Scan for the cell matching the given text and deliver its [x, y] coordinate at center. 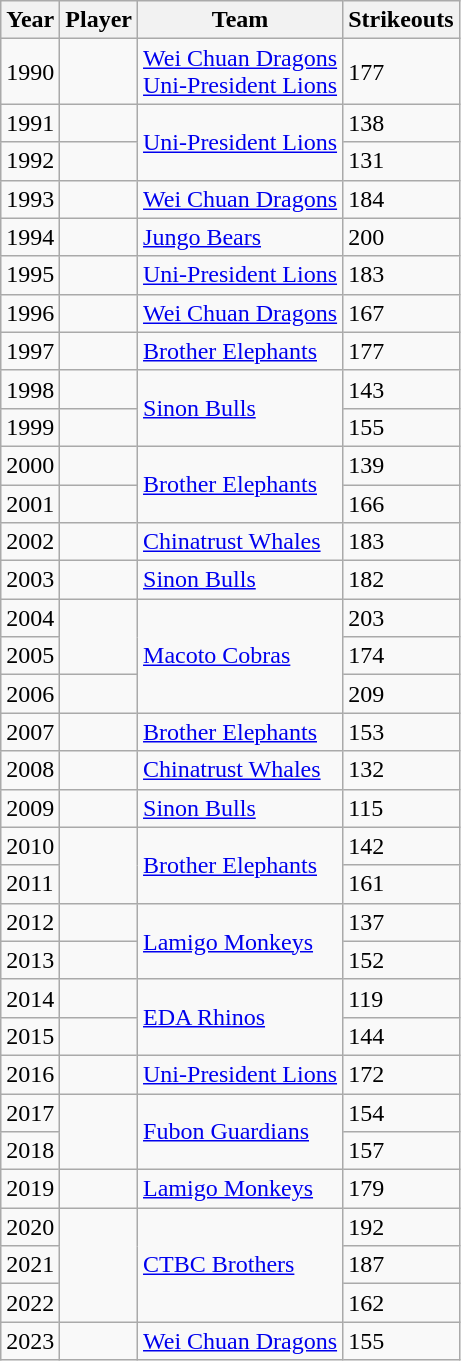
2020 [30, 1227]
2014 [30, 998]
2008 [30, 770]
172 [401, 1074]
Fubon Guardians [240, 1132]
1992 [30, 161]
EDA Rhinos [240, 1017]
131 [401, 161]
2012 [30, 922]
119 [401, 998]
1997 [30, 351]
2001 [30, 503]
2011 [30, 884]
138 [401, 123]
2023 [30, 1341]
174 [401, 656]
143 [401, 389]
Jungo Bears [240, 237]
157 [401, 1151]
Strikeouts [401, 20]
2017 [30, 1113]
153 [401, 732]
1994 [30, 237]
1991 [30, 123]
182 [401, 580]
Macoto Cobras [240, 656]
1993 [30, 199]
179 [401, 1189]
1990 [30, 72]
2003 [30, 580]
Team [240, 20]
Player [99, 20]
192 [401, 1227]
162 [401, 1303]
2009 [30, 808]
2005 [30, 656]
187 [401, 1265]
184 [401, 199]
1996 [30, 313]
203 [401, 618]
142 [401, 846]
Wei Chuan DragonsUni-President Lions [240, 72]
1999 [30, 427]
2007 [30, 732]
2019 [30, 1189]
2010 [30, 846]
2002 [30, 542]
CTBC Brothers [240, 1265]
2021 [30, 1265]
166 [401, 503]
152 [401, 960]
2004 [30, 618]
Year [30, 20]
1995 [30, 275]
161 [401, 884]
2018 [30, 1151]
154 [401, 1113]
139 [401, 465]
2006 [30, 694]
132 [401, 770]
144 [401, 1036]
2016 [30, 1074]
115 [401, 808]
200 [401, 237]
2022 [30, 1303]
137 [401, 922]
2000 [30, 465]
2013 [30, 960]
1998 [30, 389]
167 [401, 313]
2015 [30, 1036]
209 [401, 694]
